Output the [X, Y] coordinate of the center of the cell containing the given text.  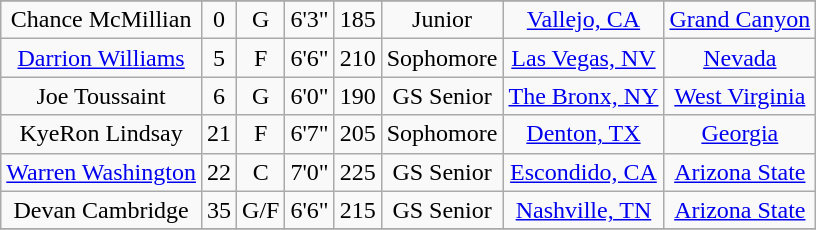
225 [358, 172]
215 [358, 210]
7'0" [310, 172]
Escondido, CA [584, 172]
6'7" [310, 134]
6 [218, 96]
21 [218, 134]
22 [218, 172]
Denton, TX [584, 134]
C [261, 172]
Vallejo, CA [584, 20]
Nevada [740, 58]
190 [358, 96]
KyeRon Lindsay [102, 134]
Chance McMillian [102, 20]
Las Vegas, NV [584, 58]
Georgia [740, 134]
205 [358, 134]
0 [218, 20]
The Bronx, NY [584, 96]
G/F [261, 210]
Devan Cambridge [102, 210]
210 [358, 58]
Darrion Williams [102, 58]
Warren Washington [102, 172]
35 [218, 210]
Grand Canyon [740, 20]
Joe Toussaint [102, 96]
5 [218, 58]
6'0" [310, 96]
185 [358, 20]
6'3" [310, 20]
Junior [442, 20]
Nashville, TN [584, 210]
West Virginia [740, 96]
